Output the [X, Y] coordinate of the center of the cell containing the given text.  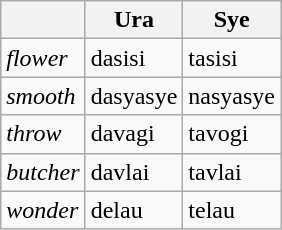
delau [134, 210]
tavogi [232, 134]
tasisi [232, 58]
throw [43, 134]
dasisi [134, 58]
davlai [134, 172]
dasyasye [134, 96]
davagi [134, 134]
smooth [43, 96]
nasyasye [232, 96]
tavlai [232, 172]
wonder [43, 210]
Ura [134, 20]
butcher [43, 172]
telau [232, 210]
flower [43, 58]
Sye [232, 20]
